For the text-containing cell, return its midpoint in (x, y) coordinate format. 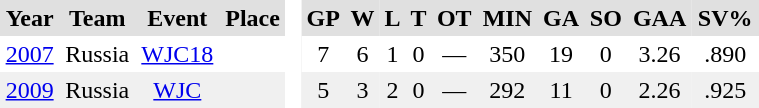
GP (323, 18)
Place (252, 18)
WJC (177, 90)
MIN (508, 18)
Team (97, 18)
2007 (30, 54)
3.26 (660, 54)
GAA (660, 18)
WJC18 (177, 54)
.890 (725, 54)
2009 (30, 90)
SV% (725, 18)
5 (323, 90)
6 (362, 54)
.925 (725, 90)
350 (508, 54)
292 (508, 90)
L (393, 18)
2.26 (660, 90)
1 (393, 54)
2 (393, 90)
Year (30, 18)
3 (362, 90)
11 (562, 90)
T (419, 18)
19 (562, 54)
SO (606, 18)
OT (454, 18)
W (362, 18)
7 (323, 54)
Event (177, 18)
GA (562, 18)
